Scan for the cell matching the given text and deliver its [x, y] coordinate at center. 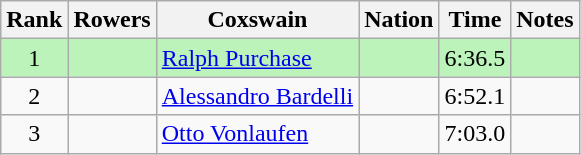
7:03.0 [475, 134]
6:36.5 [475, 58]
Coxswain [257, 20]
1 [34, 58]
Rowers [112, 20]
Alessandro Bardelli [257, 96]
Notes [545, 20]
Time [475, 20]
3 [34, 134]
Otto Vonlaufen [257, 134]
6:52.1 [475, 96]
Nation [399, 20]
Rank [34, 20]
2 [34, 96]
Ralph Purchase [257, 58]
